Detect which cell encompasses the target text, then output its [x, y] center coordinate. 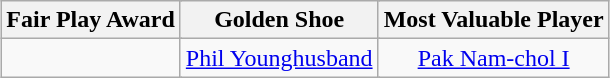
Most Valuable Player [494, 20]
Pak Nam-chol I [494, 58]
Phil Younghusband [279, 58]
Golden Shoe [279, 20]
Fair Play Award [91, 20]
